Locate the cell with the specified text and output its (x, y) center coordinate. 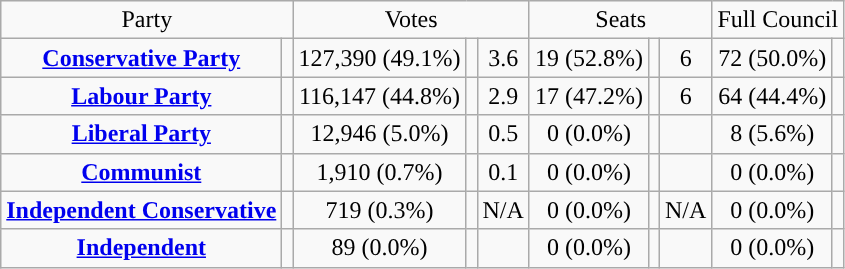
1,910 (0.7%) (380, 172)
Seats (620, 20)
0.1 (503, 172)
12,946 (5.0%) (380, 134)
127,390 (49.1%) (380, 58)
3.6 (503, 58)
Communist (142, 172)
64 (44.4%) (772, 96)
Votes (412, 20)
Independent Conservative (142, 210)
2.9 (503, 96)
Liberal Party (142, 134)
Full Council (778, 20)
Independent (142, 248)
0.5 (503, 134)
Party (147, 20)
89 (0.0%) (380, 248)
Labour Party (142, 96)
Conservative Party (142, 58)
8 (5.6%) (772, 134)
719 (0.3%) (380, 210)
72 (50.0%) (772, 58)
116,147 (44.8%) (380, 96)
19 (52.8%) (588, 58)
17 (47.2%) (588, 96)
